Locate the cell with the specified text and output its [X, Y] center coordinate. 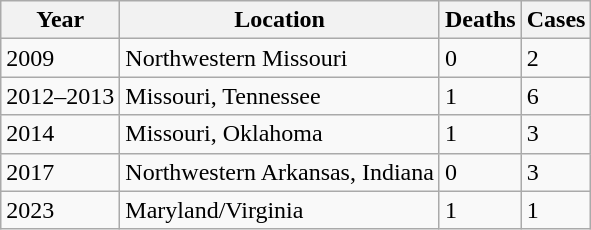
2014 [60, 134]
Cases [556, 20]
6 [556, 96]
Maryland/Virginia [280, 210]
2023 [60, 210]
2012–2013 [60, 96]
Northwestern Arkansas, Indiana [280, 172]
Missouri, Tennessee [280, 96]
Year [60, 20]
2 [556, 58]
Northwestern Missouri [280, 58]
Location [280, 20]
Missouri, Oklahoma [280, 134]
2009 [60, 58]
2017 [60, 172]
Deaths [480, 20]
